For the text-containing cell, return its midpoint in (X, Y) coordinate format. 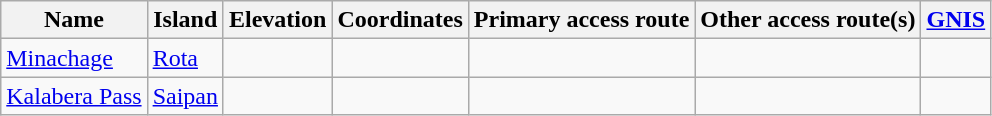
GNIS (956, 20)
Rota (185, 58)
Name (74, 20)
Other access route(s) (808, 20)
Elevation (277, 20)
Island (185, 20)
Coordinates (400, 20)
Kalabera Pass (74, 96)
Minachage (74, 58)
Saipan (185, 96)
Primary access route (582, 20)
